Search for the cell housing the specified text and yield its (X, Y) center coordinate. 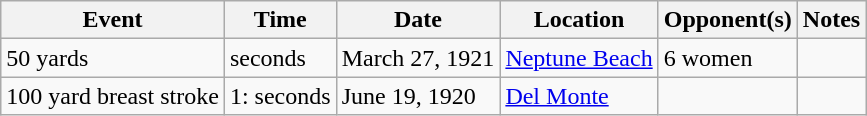
March 27, 1921 (418, 58)
Date (418, 20)
Opponent(s) (728, 20)
Del Monte (579, 96)
Event (113, 20)
Time (280, 20)
Notes (831, 20)
seconds (280, 58)
50 yards (113, 58)
Location (579, 20)
1: seconds (280, 96)
100 yard breast stroke (113, 96)
6 women (728, 58)
Neptune Beach (579, 58)
June 19, 1920 (418, 96)
